For the text-containing cell, return its midpoint in (X, Y) coordinate format. 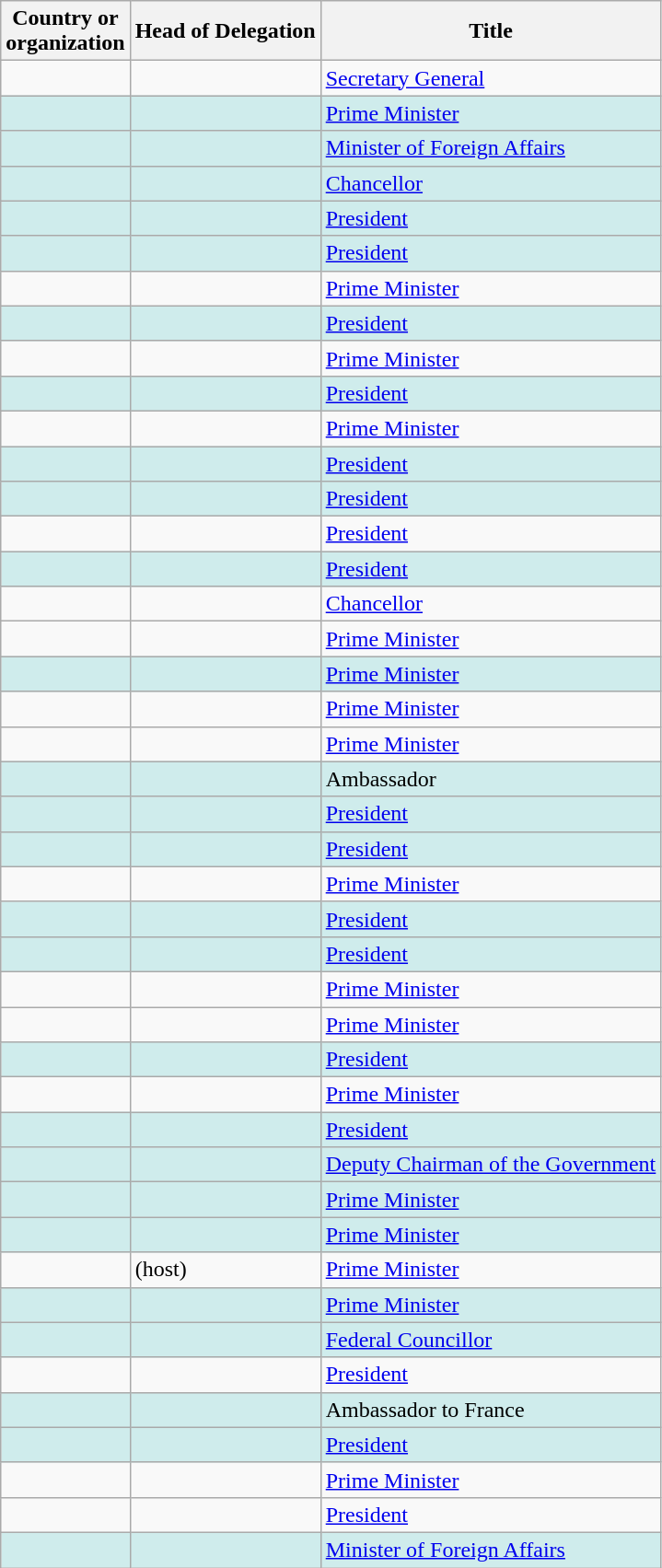
Ambassador to France (491, 1410)
Title (491, 31)
Deputy Chairman of the Government (491, 1165)
(host) (225, 1270)
Secretary General (491, 78)
Ambassador (491, 779)
Federal Councillor (491, 1340)
Country ororganization (65, 31)
Head of Delegation (225, 31)
